Output the (X, Y) coordinate of the center of the cell containing the given text.  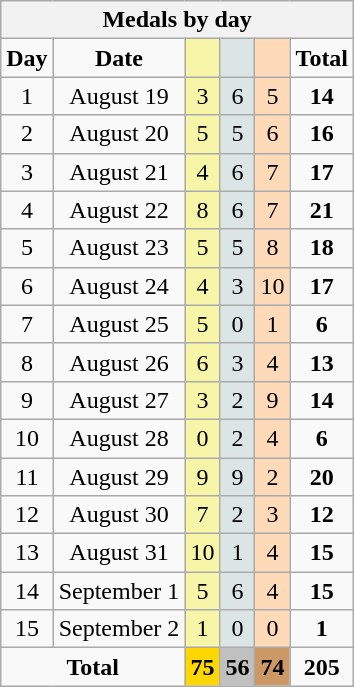
August 31 (119, 553)
21 (322, 210)
August 23 (119, 248)
56 (238, 667)
August 24 (119, 286)
August 21 (119, 172)
75 (202, 667)
18 (322, 248)
August 27 (119, 400)
Day (27, 58)
August 29 (119, 477)
August 22 (119, 210)
74 (272, 667)
16 (322, 134)
August 30 (119, 515)
September 1 (119, 591)
20 (322, 477)
August 26 (119, 362)
Date (119, 58)
September 2 (119, 629)
August 20 (119, 134)
Medals by day (178, 20)
August 25 (119, 324)
August 19 (119, 96)
205 (322, 667)
August 28 (119, 438)
11 (27, 477)
